Pinpoint the cell where the given text exists, returning its [x, y] midpoint coordinate. 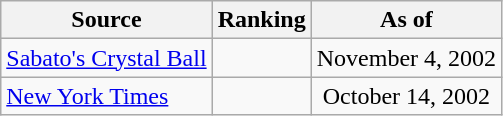
October 14, 2002 [406, 96]
November 4, 2002 [406, 58]
Ranking [262, 20]
New York Times [106, 96]
As of [406, 20]
Sabato's Crystal Ball [106, 58]
Source [106, 20]
